Identify which cell holds the provided text, then report its (X, Y) central coordinate. 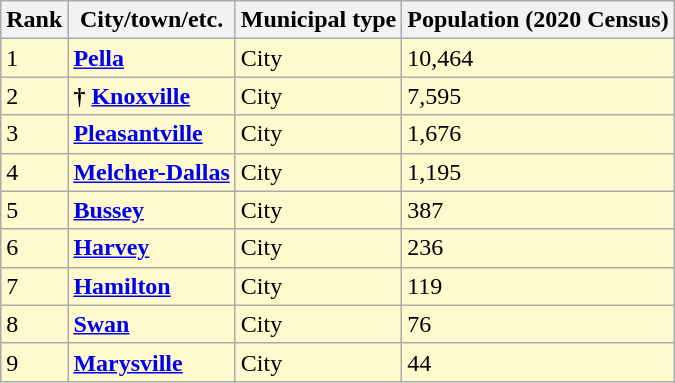
Pleasantville (152, 134)
Pella (152, 58)
Swan (152, 324)
Hamilton (152, 286)
8 (34, 324)
4 (34, 172)
9 (34, 362)
3 (34, 134)
Municipal type (318, 20)
119 (538, 286)
† Knoxville (152, 96)
236 (538, 248)
5 (34, 210)
76 (538, 324)
2 (34, 96)
1 (34, 58)
1,195 (538, 172)
7,595 (538, 96)
Harvey (152, 248)
Bussey (152, 210)
City/town/etc. (152, 20)
Melcher-Dallas (152, 172)
10,464 (538, 58)
387 (538, 210)
Rank (34, 20)
44 (538, 362)
Marysville (152, 362)
6 (34, 248)
7 (34, 286)
1,676 (538, 134)
Population (2020 Census) (538, 20)
